Locate the cell with the specified text and output its (x, y) center coordinate. 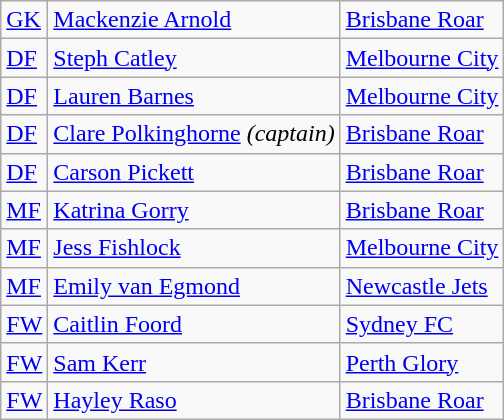
Clare Polkinghorne (captain) (194, 134)
Steph Catley (194, 58)
Emily van Egmond (194, 286)
Jess Fishlock (194, 248)
Hayley Raso (194, 400)
Mackenzie Arnold (194, 20)
Sydney FC (422, 324)
Carson Pickett (194, 172)
Sam Kerr (194, 362)
Lauren Barnes (194, 96)
Perth Glory (422, 362)
Caitlin Foord (194, 324)
Newcastle Jets (422, 286)
GK (24, 20)
Katrina Gorry (194, 210)
